Scan for the cell matching the given text and deliver its (X, Y) coordinate at center. 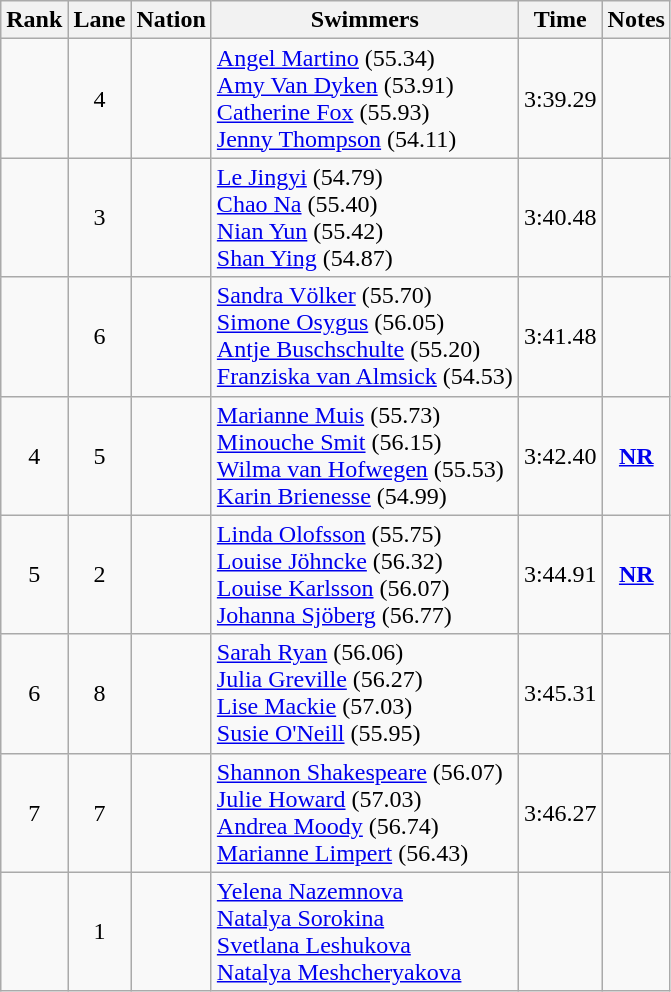
3:42.40 (560, 456)
Notes (636, 20)
8 (100, 694)
3:46.27 (560, 812)
Rank (34, 20)
Sarah Ryan (56.06)Julia Greville (56.27)Lise Mackie (57.03)Susie O'Neill (55.95) (364, 694)
3:40.48 (560, 218)
Lane (100, 20)
Yelena NazemnovaNatalya SorokinaSvetlana LeshukovaNatalya Meshcheryakova (364, 932)
Linda Olofsson (55.75)Louise Jöhncke (56.32)Louise Karlsson (56.07)Johanna Sjöberg (56.77) (364, 574)
Marianne Muis (55.73)Minouche Smit (56.15)Wilma van Hofwegen (55.53)Karin Brienesse (54.99) (364, 456)
2 (100, 574)
Nation (171, 20)
Le Jingyi (54.79)Chao Na (55.40)Nian Yun (55.42)Shan Ying (54.87) (364, 218)
Shannon Shakespeare (56.07)Julie Howard (57.03)Andrea Moody (56.74)Marianne Limpert (56.43) (364, 812)
Angel Martino (55.34)Amy Van Dyken (53.91)Catherine Fox (55.93)Jenny Thompson (54.11) (364, 98)
3:45.31 (560, 694)
1 (100, 932)
Time (560, 20)
3:41.48 (560, 336)
Swimmers (364, 20)
3:44.91 (560, 574)
Sandra Völker (55.70)Simone Osygus (56.05)Antje Buschschulte (55.20)Franziska van Almsick (54.53) (364, 336)
3 (100, 218)
3:39.29 (560, 98)
